Capture the cell that displays the provided text and extract its (X, Y) central coordinate. 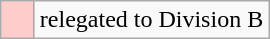
relegated to Division B (151, 20)
